Extract the [x, y] coordinate from the center of the cell holding the provided text.  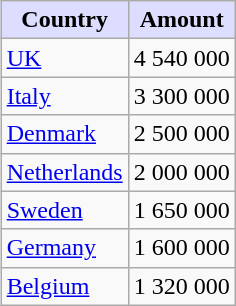
UK [64, 58]
2 000 000 [182, 172]
Germany [64, 248]
4 540 000 [182, 58]
1 650 000 [182, 210]
Denmark [64, 134]
Netherlands [64, 172]
1 320 000 [182, 286]
Country [64, 20]
1 600 000 [182, 248]
Italy [64, 96]
Sweden [64, 210]
Amount [182, 20]
3 300 000 [182, 96]
2 500 000 [182, 134]
Belgium [64, 286]
